Return (X, Y) of the center of cell containing provided text 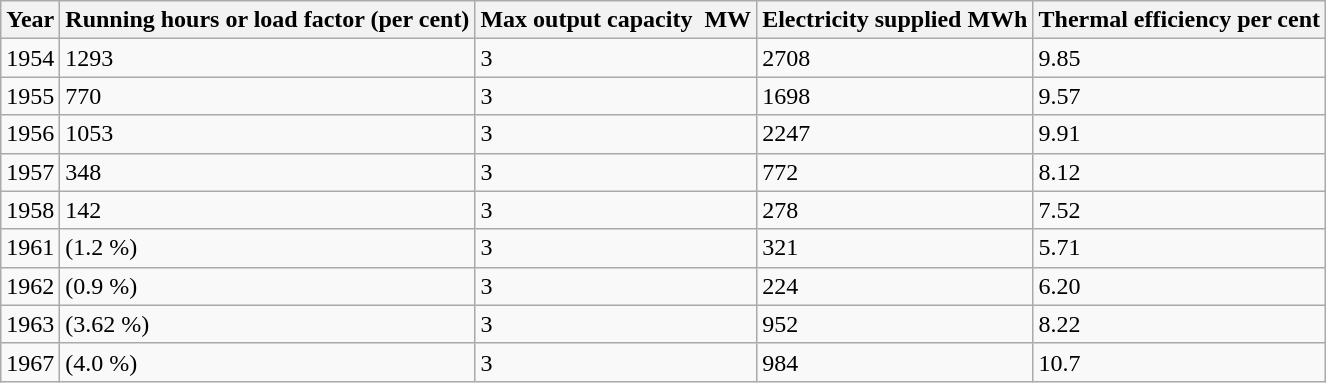
Running hours or load factor (per cent) (268, 20)
952 (895, 324)
6.20 (1180, 286)
8.12 (1180, 172)
278 (895, 210)
(0.9 %) (268, 286)
10.7 (1180, 362)
9.57 (1180, 96)
984 (895, 362)
772 (895, 172)
(3.62 %) (268, 324)
(4.0 %) (268, 362)
1963 (30, 324)
1957 (30, 172)
1967 (30, 362)
2247 (895, 134)
1956 (30, 134)
9.85 (1180, 58)
1053 (268, 134)
348 (268, 172)
224 (895, 286)
1954 (30, 58)
2708 (895, 58)
9.91 (1180, 134)
1293 (268, 58)
321 (895, 248)
1961 (30, 248)
1962 (30, 286)
Electricity supplied MWh (895, 20)
1958 (30, 210)
770 (268, 96)
5.71 (1180, 248)
Thermal efficiency per cent (1180, 20)
1955 (30, 96)
Max output capacity MW (616, 20)
8.22 (1180, 324)
7.52 (1180, 210)
1698 (895, 96)
142 (268, 210)
Year (30, 20)
(1.2 %) (268, 248)
